Detect which cell encompasses the target text, then output its [X, Y] center coordinate. 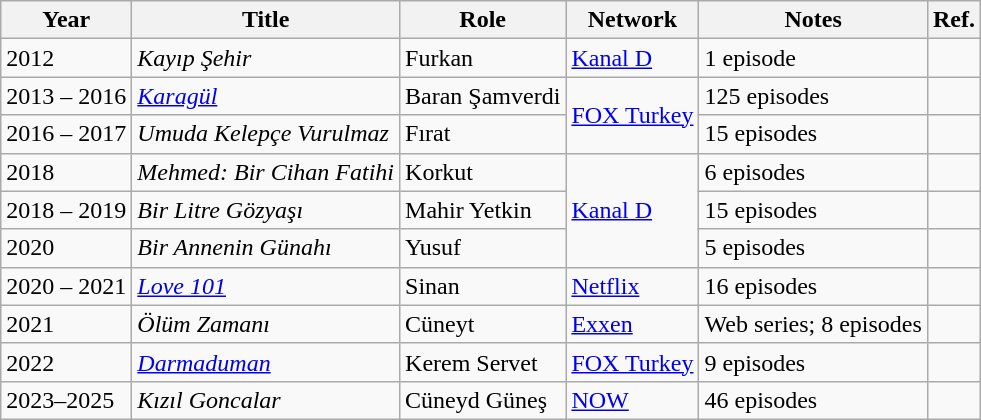
2018 [66, 172]
Bir Litre Gözyaşı [266, 210]
NOW [632, 400]
Yusuf [483, 248]
2016 – 2017 [66, 134]
2020 [66, 248]
Netflix [632, 286]
46 episodes [813, 400]
Title [266, 20]
2013 – 2016 [66, 96]
Karagül [266, 96]
Love 101 [266, 286]
Mehmed: Bir Cihan Fatihi [266, 172]
Bir Annenin Günahı [266, 248]
2021 [66, 324]
2023–2025 [66, 400]
9 episodes [813, 362]
Kızıl Goncalar [266, 400]
Notes [813, 20]
Kayıp Şehir [266, 58]
16 episodes [813, 286]
Fırat [483, 134]
Baran Şamverdi [483, 96]
Web series; 8 episodes [813, 324]
Mahir Yetkin [483, 210]
2022 [66, 362]
Ref. [954, 20]
5 episodes [813, 248]
2020 – 2021 [66, 286]
Ölüm Zamanı [266, 324]
Kerem Servet [483, 362]
6 episodes [813, 172]
1 episode [813, 58]
Umuda Kelepçe Vurulmaz [266, 134]
Exxen [632, 324]
Korkut [483, 172]
2012 [66, 58]
Cüneyd Güneş [483, 400]
Cüneyt [483, 324]
Sinan [483, 286]
Role [483, 20]
Year [66, 20]
Network [632, 20]
125 episodes [813, 96]
2018 – 2019 [66, 210]
Furkan [483, 58]
Darmaduman [266, 362]
